Search for the cell housing the specified text and yield its (X, Y) center coordinate. 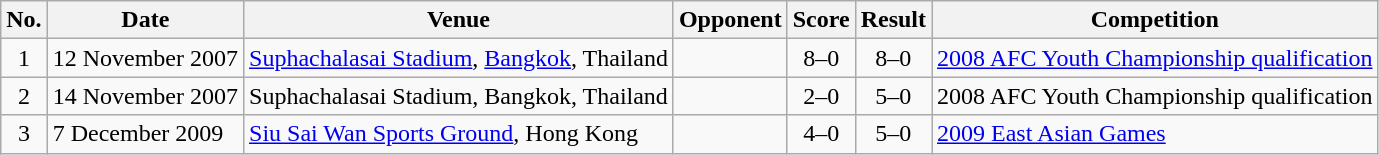
12 November 2007 (145, 58)
Score (821, 20)
Venue (459, 20)
Result (893, 20)
No. (24, 20)
Opponent (730, 20)
Siu Sai Wan Sports Ground, Hong Kong (459, 134)
Competition (1155, 20)
14 November 2007 (145, 96)
2 (24, 96)
4–0 (821, 134)
7 December 2009 (145, 134)
2–0 (821, 96)
2009 East Asian Games (1155, 134)
3 (24, 134)
Date (145, 20)
1 (24, 58)
